Scan for the cell matching the given text and deliver its (x, y) coordinate at center. 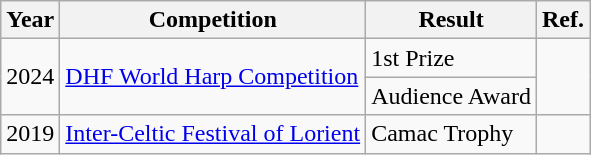
1st Prize (452, 58)
2024 (30, 77)
Result (452, 20)
Audience Award (452, 96)
DHF World Harp Competition (213, 77)
Competition (213, 20)
Camac Trophy (452, 134)
Year (30, 20)
Ref. (562, 20)
2019 (30, 134)
Inter-Celtic Festival of Lorient (213, 134)
